Identify which cell holds the provided text, then report its (x, y) central coordinate. 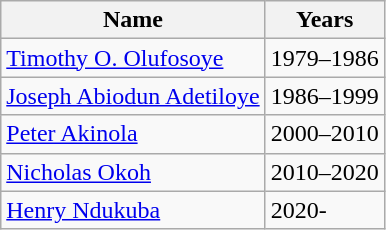
Joseph Abiodun Adetiloye (133, 96)
1979–1986 (324, 58)
1986–1999 (324, 96)
Peter Akinola (133, 134)
Name (133, 20)
2000–2010 (324, 134)
Nicholas Okoh (133, 172)
2010–2020 (324, 172)
Henry Ndukuba (133, 210)
Years (324, 20)
2020- (324, 210)
Timothy O. Olufosoye (133, 58)
